Detect which cell encompasses the target text, then output its (X, Y) center coordinate. 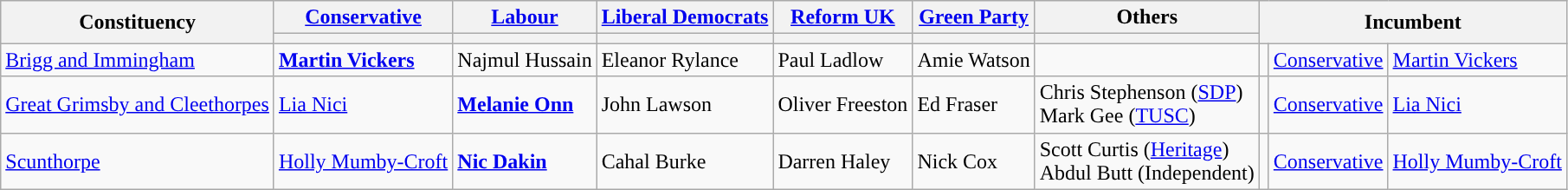
Paul Ladlow (843, 60)
Scunthorpe (138, 161)
Great Grimsby and Cleethorpes (138, 104)
Liberal Democrats (685, 17)
Melanie Onn (525, 104)
Brigg and Immingham (138, 60)
Darren Haley (843, 161)
Chris Stephenson (SDP)Mark Gee (TUSC) (1146, 104)
Cahal Burke (685, 161)
Najmul Hussain (525, 60)
Green Party (973, 17)
Scott Curtis (Heritage)Abdul Butt (Independent) (1146, 161)
Reform UK (843, 17)
Nick Cox (973, 161)
Eleanor Rylance (685, 60)
Others (1146, 17)
Constituency (138, 23)
Amie Watson (973, 60)
Ed Fraser (973, 104)
Labour (525, 17)
Nic Dakin (525, 161)
Incumbent (1413, 23)
John Lawson (685, 104)
Oliver Freeston (843, 104)
